Capture the cell that displays the provided text and extract its [x, y] central coordinate. 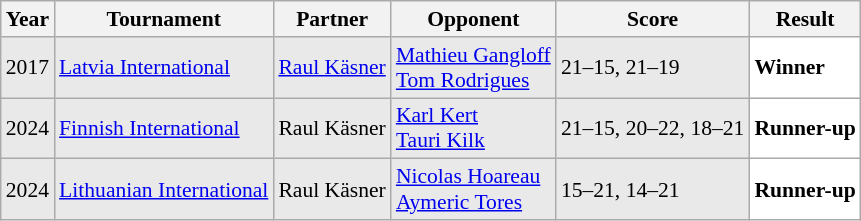
Opponent [474, 19]
Tournament [164, 19]
Year [28, 19]
Finnish International [164, 128]
Lithuanian International [164, 190]
21–15, 20–22, 18–21 [653, 128]
Partner [332, 19]
21–15, 21–19 [653, 68]
Karl Kert Tauri Kilk [474, 128]
Nicolas Hoareau Aymeric Tores [474, 190]
Score [653, 19]
Mathieu Gangloff Tom Rodrigues [474, 68]
Latvia International [164, 68]
2017 [28, 68]
Result [804, 19]
15–21, 14–21 [653, 190]
Winner [804, 68]
